Identify which cell holds the provided text, then report its (x, y) central coordinate. 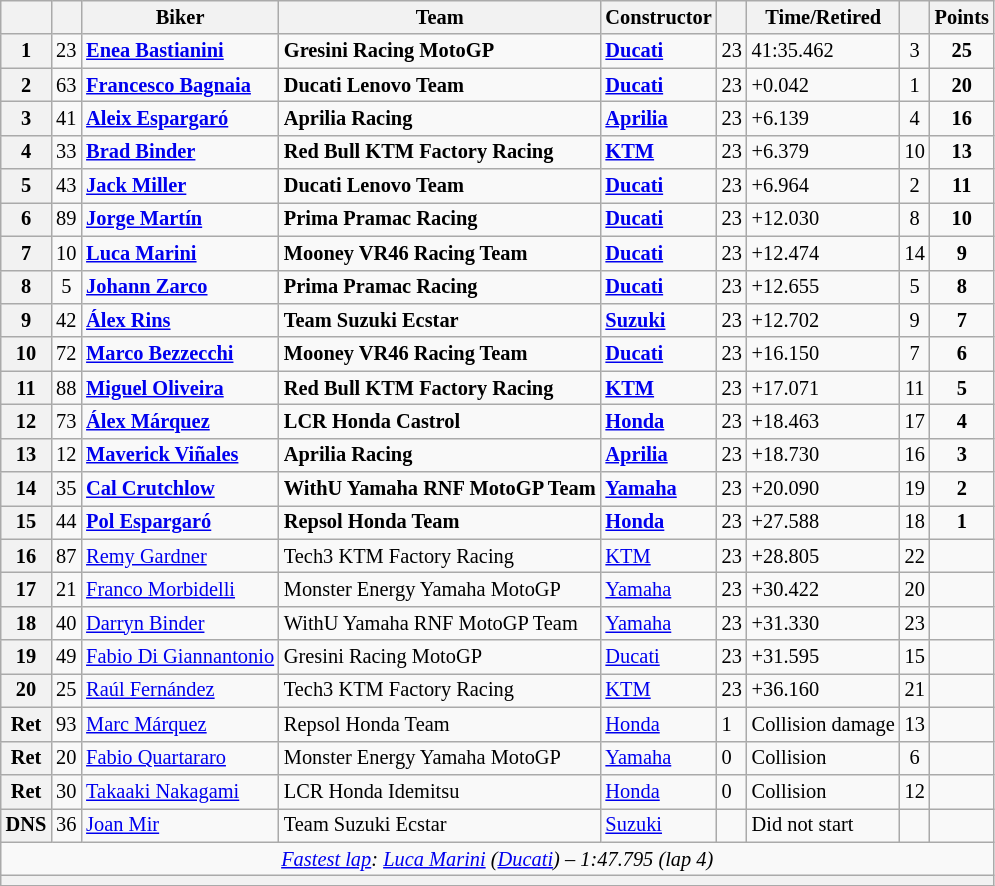
41 (66, 118)
Marco Bezzecchi (180, 354)
Fabio Di Giannantonio (180, 657)
87 (66, 556)
+12.474 (824, 253)
Raúl Fernández (180, 690)
Johann Zarco (180, 287)
+28.805 (824, 556)
Luca Marini (180, 253)
Jack Miller (180, 186)
88 (66, 388)
+31.330 (824, 623)
Miguel Oliveira (180, 388)
DNS (26, 825)
+12.030 (824, 219)
+0.042 (824, 85)
Pol Espargaró (180, 522)
Marc Márquez (180, 724)
Jorge Martín (180, 219)
Biker (180, 17)
+6.964 (824, 186)
+18.730 (824, 455)
Cal Crutchlow (180, 489)
Fabio Quartararo (180, 758)
93 (66, 724)
36 (66, 825)
+12.702 (824, 320)
+27.588 (824, 522)
Aleix Espargaró (180, 118)
89 (66, 219)
40 (66, 623)
+16.150 (824, 354)
Francesco Bagnaia (180, 85)
Points (962, 17)
Darryn Binder (180, 623)
73 (66, 421)
22 (915, 556)
Maverick Viñales (180, 455)
+31.595 (824, 657)
49 (66, 657)
30 (66, 791)
LCR Honda Castrol (440, 421)
Álex Márquez (180, 421)
+30.422 (824, 589)
Joan Mir (180, 825)
Takaaki Nakagami (180, 791)
+6.139 (824, 118)
41:35.462 (824, 51)
Team (440, 17)
+20.090 (824, 489)
Álex Rins (180, 320)
LCR Honda Idemitsu (440, 791)
33 (66, 152)
Remy Gardner (180, 556)
Brad Binder (180, 152)
Constructor (659, 17)
44 (66, 522)
+18.463 (824, 421)
72 (66, 354)
+12.655 (824, 287)
Collision damage (824, 724)
Enea Bastianini (180, 51)
Fastest lap: Luca Marini (Ducati) – 1:47.795 (lap 4) (498, 859)
43 (66, 186)
Franco Morbidelli (180, 589)
+17.071 (824, 388)
+6.379 (824, 152)
Did not start (824, 825)
+36.160 (824, 690)
35 (66, 489)
63 (66, 85)
42 (66, 320)
Time/Retired (824, 17)
